Output the [X, Y] coordinate of the center of the cell containing the given text.  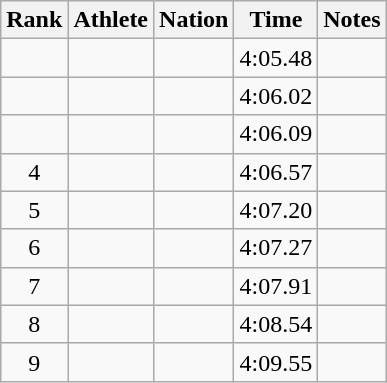
4:07.20 [276, 210]
4:05.48 [276, 58]
4:08.54 [276, 324]
Rank [34, 20]
9 [34, 362]
Athlete [111, 20]
6 [34, 248]
4 [34, 172]
7 [34, 286]
8 [34, 324]
4:06.57 [276, 172]
4:09.55 [276, 362]
Notes [352, 20]
4:06.09 [276, 134]
Nation [194, 20]
4:07.27 [276, 248]
Time [276, 20]
4:07.91 [276, 286]
5 [34, 210]
4:06.02 [276, 96]
